Return the [X, Y] coordinate for the center point of the cell that contains the specified text.  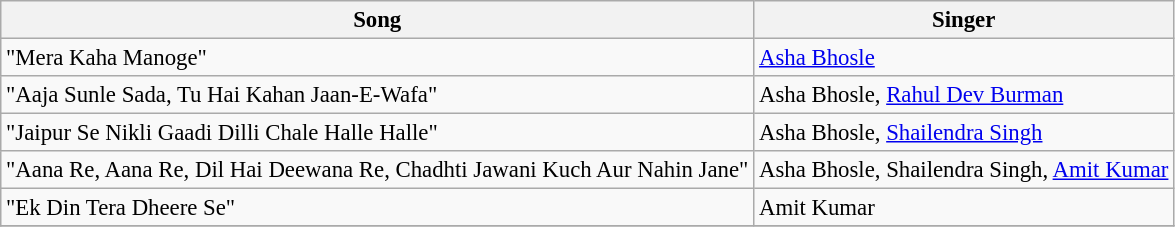
"Jaipur Se Nikli Gaadi Dilli Chale Halle Halle" [378, 133]
Asha Bhosle, Shailendra Singh, Amit Kumar [964, 170]
Song [378, 20]
"Mera Kaha Manoge" [378, 58]
Asha Bhosle, Shailendra Singh [964, 133]
Amit Kumar [964, 208]
Asha Bhosle, Rahul Dev Burman [964, 95]
"Aana Re, Aana Re, Dil Hai Deewana Re, Chadhti Jawani Kuch Aur Nahin Jane" [378, 170]
"Aaja Sunle Sada, Tu Hai Kahan Jaan-E-Wafa" [378, 95]
Singer [964, 20]
Asha Bhosle [964, 58]
"Ek Din Tera Dheere Se" [378, 208]
